Capture the cell that displays the provided text and extract its (X, Y) central coordinate. 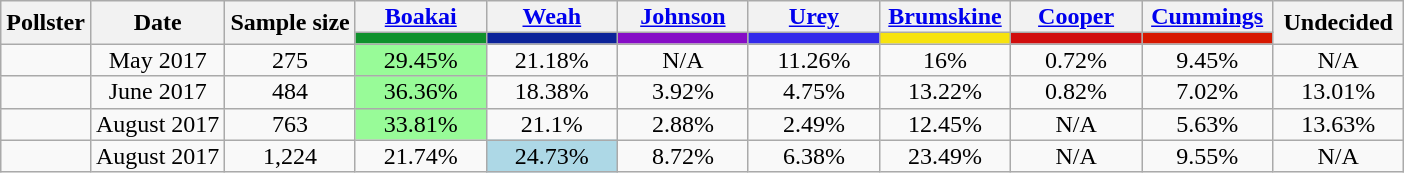
763 (290, 124)
Weah (552, 17)
0.82% (1076, 92)
2.49% (814, 124)
Cummings (1208, 17)
33.81% (420, 124)
29.45% (420, 60)
13.63% (1338, 124)
6.38% (814, 156)
16% (944, 60)
275 (290, 60)
21.74% (420, 156)
Boakai (420, 17)
Pollster (46, 22)
Cooper (1076, 17)
Undecided (1338, 22)
12.45% (944, 124)
Date (157, 22)
1,224 (290, 156)
21.1% (552, 124)
21.18% (552, 60)
Urey (814, 17)
9.45% (1208, 60)
May 2017 (157, 60)
36.36% (420, 92)
13.01% (1338, 92)
13.22% (944, 92)
0.72% (1076, 60)
23.49% (944, 156)
Johnson (682, 17)
June 2017 (157, 92)
5.63% (1208, 124)
9.55% (1208, 156)
484 (290, 92)
18.38% (552, 92)
24.73% (552, 156)
7.02% (1208, 92)
Brumskine (944, 17)
3.92% (682, 92)
2.88% (682, 124)
8.72% (682, 156)
4.75% (814, 92)
Sample size (290, 22)
11.26% (814, 60)
